From the cell containing the given text, extract its center point as [x, y] coordinate. 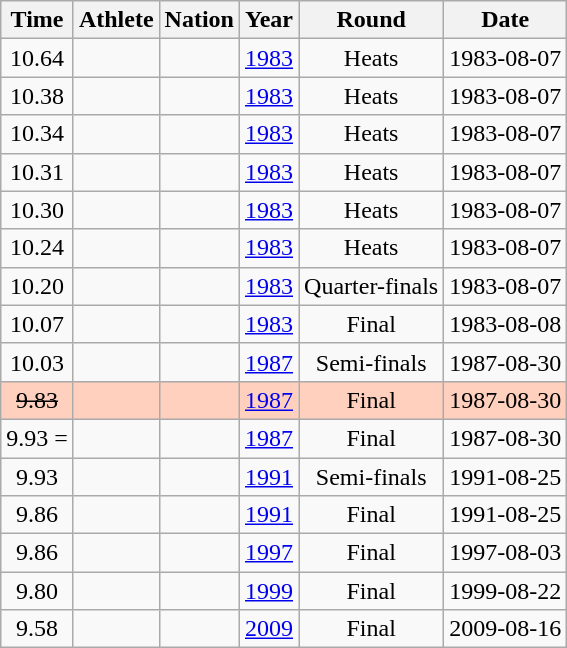
10.20 [38, 286]
10.07 [38, 324]
9.93 = [38, 438]
Date [506, 20]
Year [268, 20]
Nation [199, 20]
2009 [268, 629]
Time [38, 20]
Round [372, 20]
1997-08-03 [506, 553]
9.80 [38, 591]
10.03 [38, 362]
1999 [268, 591]
10.31 [38, 172]
10.38 [38, 96]
9.58 [38, 629]
10.34 [38, 134]
Quarter-finals [372, 286]
10.30 [38, 210]
10.24 [38, 248]
1983-08-08 [506, 324]
10.64 [38, 58]
9.83 [38, 400]
1999-08-22 [506, 591]
9.93 [38, 477]
1997 [268, 553]
Athlete [116, 20]
2009-08-16 [506, 629]
